Detect which cell encompasses the target text, then output its [x, y] center coordinate. 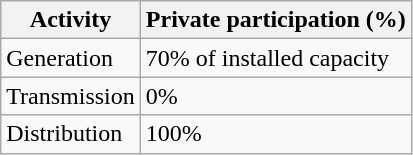
Private participation (%) [276, 20]
Transmission [71, 96]
Distribution [71, 134]
0% [276, 96]
Generation [71, 58]
100% [276, 134]
70% of installed capacity [276, 58]
Activity [71, 20]
